Find where the given text appears and provide that cell's center as (X, Y) coordinate. 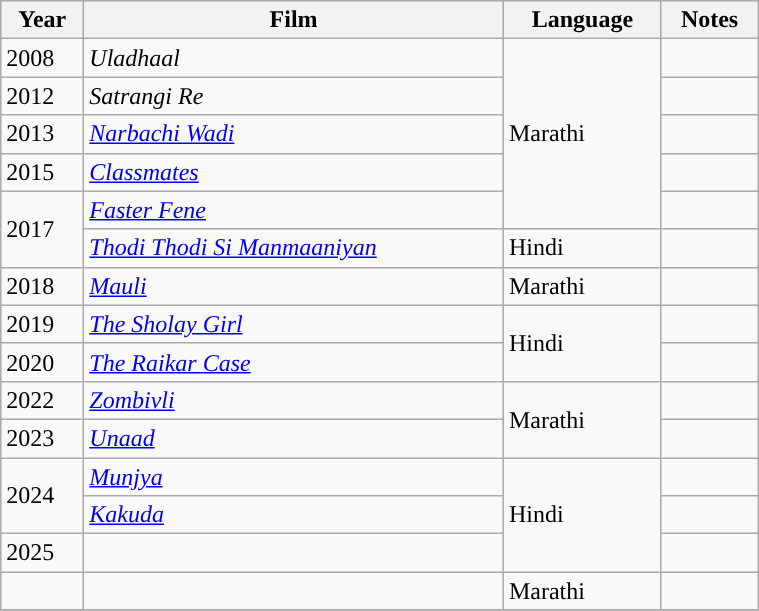
Satrangi Re (294, 96)
Munjya (294, 477)
2023 (42, 438)
2013 (42, 134)
Uladhaal (294, 58)
2019 (42, 324)
2022 (42, 400)
2025 (42, 553)
Narbachi Wadi (294, 134)
Classmates (294, 172)
Kakuda (294, 515)
Notes (709, 20)
2020 (42, 362)
The Sholay Girl (294, 324)
Film (294, 20)
The Raikar Case (294, 362)
Thodi Thodi Si Manmaaniyan (294, 248)
Zombivli (294, 400)
2008 (42, 58)
2015 (42, 172)
2018 (42, 286)
2017 (42, 229)
Unaad (294, 438)
2012 (42, 96)
2024 (42, 496)
Year (42, 20)
Faster Fene (294, 210)
Language (582, 20)
Mauli (294, 286)
